Output the (x, y) coordinate of the center of the cell containing the given text.  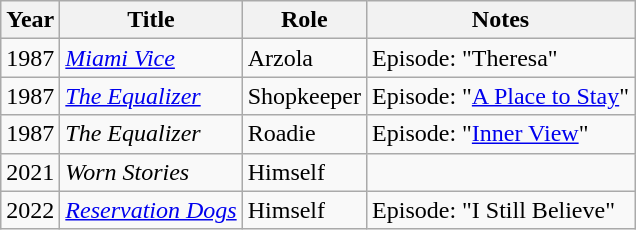
Episode: "Theresa" (501, 58)
Role (304, 20)
Episode: "I Still Believe" (501, 210)
Roadie (304, 134)
2021 (30, 172)
Episode: "A Place to Stay" (501, 96)
Notes (501, 20)
Reservation Dogs (151, 210)
Title (151, 20)
Arzola (304, 58)
2022 (30, 210)
Miami Vice (151, 58)
Shopkeeper (304, 96)
Year (30, 20)
Episode: "Inner View" (501, 134)
Worn Stories (151, 172)
